Locate the cell with the specified text and output its (X, Y) center coordinate. 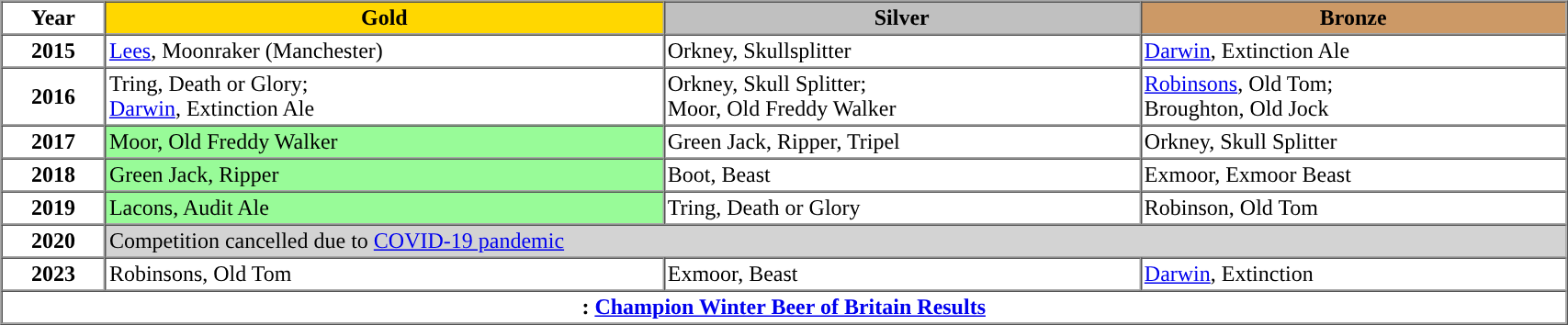
Robinsons, Old Tom; Broughton, Old Jock (1353, 97)
2016 (53, 97)
Robinson, Old Tom (1353, 207)
Tring, Death or Glory; Darwin, Extinction Ale (384, 97)
Lees, Moonraker (Manchester) (384, 51)
Robinsons, Old Tom (384, 274)
Darwin, Extinction Ale (1353, 51)
Silver (902, 18)
Green Jack, Ripper (384, 174)
Exmoor, Beast (902, 274)
2015 (53, 51)
Competition cancelled due to COVID-19 pandemic (835, 241)
Green Jack, Ripper, Tripel (902, 141)
2018 (53, 174)
Gold (384, 18)
Exmoor, Exmoor Beast (1353, 174)
Boot, Beast (902, 174)
Darwin, Extinction (1353, 274)
Bronze (1353, 18)
Tring, Death or Glory (902, 207)
Orkney, Skull Splitter (1353, 141)
Orkney, Skull Splitter; Moor, Old Freddy Walker (902, 97)
Year (53, 18)
: Champion Winter Beer of Britain Results (784, 307)
2020 (53, 241)
Orkney, Skullsplitter (902, 51)
2023 (53, 274)
2019 (53, 207)
Lacons, Audit Ale (384, 207)
Moor, Old Freddy Walker (384, 141)
2017 (53, 141)
